Output the [X, Y] coordinate of the center of the cell containing the given text.  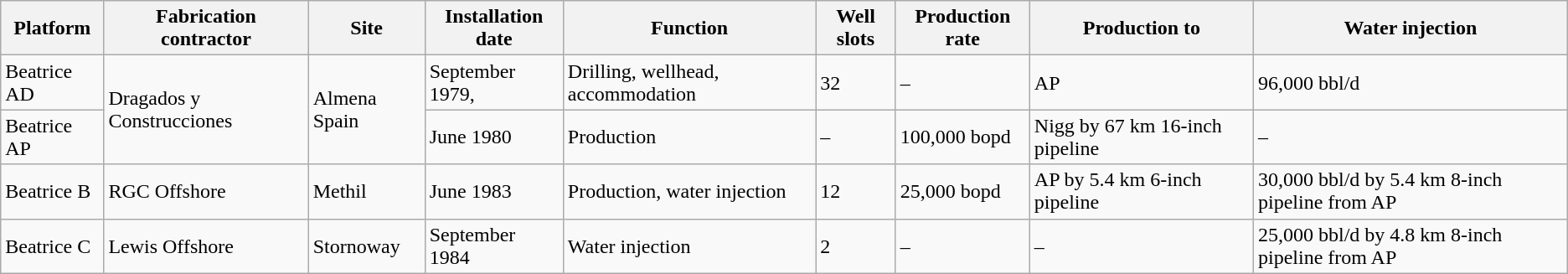
Site [367, 28]
Nigg by 67 km 16-inch pipeline [1141, 137]
RGC Offshore [206, 191]
September 1979, [494, 82]
Dragados y Construcciones [206, 110]
25,000 bbl/d by 4.8 km 8-inch pipeline from AP [1411, 246]
AP by 5.4 km 6-inch pipeline [1141, 191]
Function [689, 28]
32 [856, 82]
Beatrice C [52, 246]
Beatrice AP [52, 137]
Drilling, wellhead, accommodation [689, 82]
Lewis Offshore [206, 246]
25,000 bopd [962, 191]
Well slots [856, 28]
Beatrice AD [52, 82]
Almena Spain [367, 110]
Beatrice B [52, 191]
Production to [1141, 28]
Production [689, 137]
September 1984 [494, 246]
Production rate [962, 28]
12 [856, 191]
2 [856, 246]
Methil [367, 191]
Fabrication contractor [206, 28]
96,000 bbl/d [1411, 82]
Stornoway [367, 246]
30,000 bbl/d by 5.4 km 8-inch pipeline from AP [1411, 191]
June 1983 [494, 191]
Platform [52, 28]
Installation date [494, 28]
100,000 bopd [962, 137]
AP [1141, 82]
Production, water injection [689, 191]
June 1980 [494, 137]
